Scan for the cell matching the given text and deliver its (X, Y) coordinate at center. 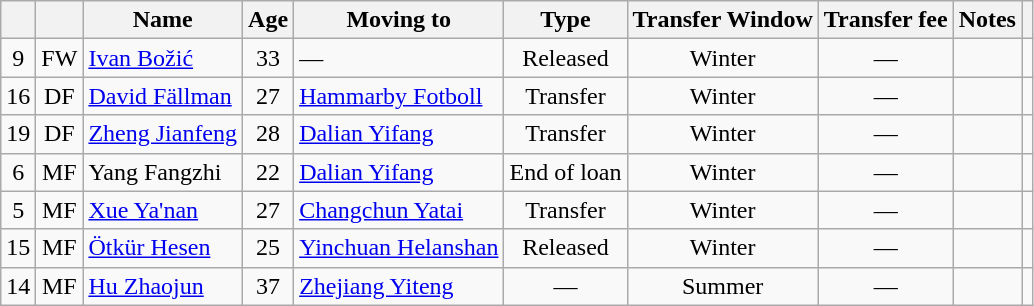
25 (268, 248)
Hammarby Fotboll (399, 96)
16 (18, 96)
Ivan Božić (163, 58)
19 (18, 134)
Hu Zhaojun (163, 286)
Name (163, 20)
FW (60, 58)
Xue Ya'nan (163, 210)
Transfer Window (722, 20)
Summer (722, 286)
David Fällman (163, 96)
Transfer fee (886, 20)
Yinchuan Helanshan (399, 248)
15 (18, 248)
Ötkür Hesen (163, 248)
Changchun Yatai (399, 210)
6 (18, 172)
Type (566, 20)
28 (268, 134)
Moving to (399, 20)
Yang Fangzhi (163, 172)
Zhejiang Yiteng (399, 286)
9 (18, 58)
End of loan (566, 172)
22 (268, 172)
37 (268, 286)
5 (18, 210)
Age (268, 20)
Notes (987, 20)
14 (18, 286)
33 (268, 58)
Zheng Jianfeng (163, 134)
